Pinpoint the cell where the given text exists, returning its (x, y) midpoint coordinate. 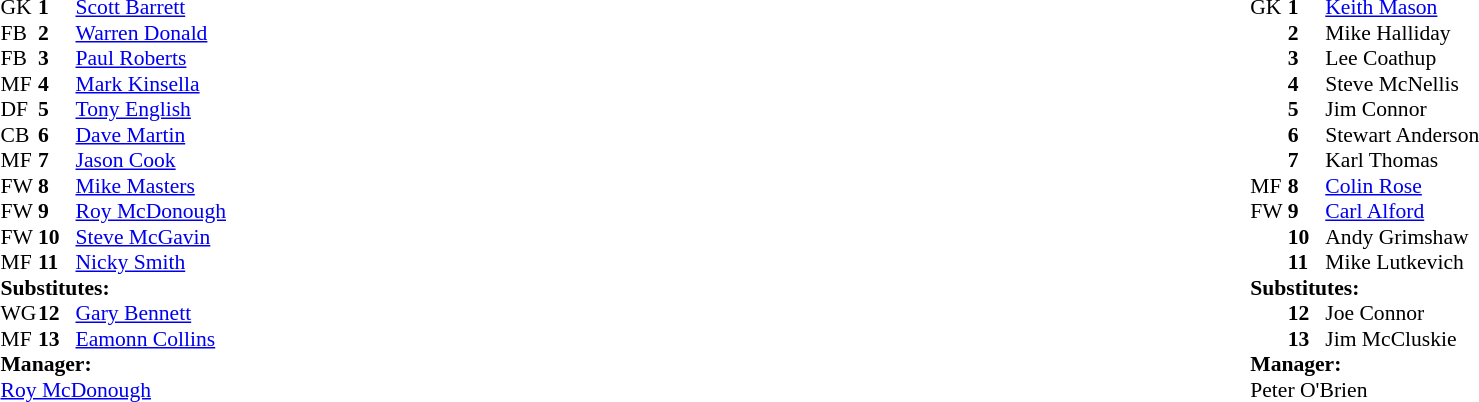
WG (19, 313)
Andy Grimshaw (1402, 237)
Mike Masters (152, 186)
Karl Thomas (1402, 161)
Steve McGavin (152, 237)
Mark Kinsella (152, 84)
Nicky Smith (152, 263)
Dave Martin (152, 135)
Joe Connor (1402, 313)
Jim Connor (1402, 109)
Steve McNellis (1402, 84)
Jason Cook (152, 161)
Tony English (152, 109)
Paul Roberts (152, 59)
Eamonn Collins (152, 339)
Jim McCluskie (1402, 339)
Lee Coathup (1402, 59)
DF (19, 109)
Carl Alford (1402, 211)
Warren Donald (152, 33)
Mike Lutkevich (1402, 263)
CB (19, 135)
Mike Halliday (1402, 33)
Colin Rose (1402, 186)
Roy McDonough (152, 211)
Gary Bennett (152, 313)
Stewart Anderson (1402, 135)
